For the text-containing cell, return its midpoint in (x, y) coordinate format. 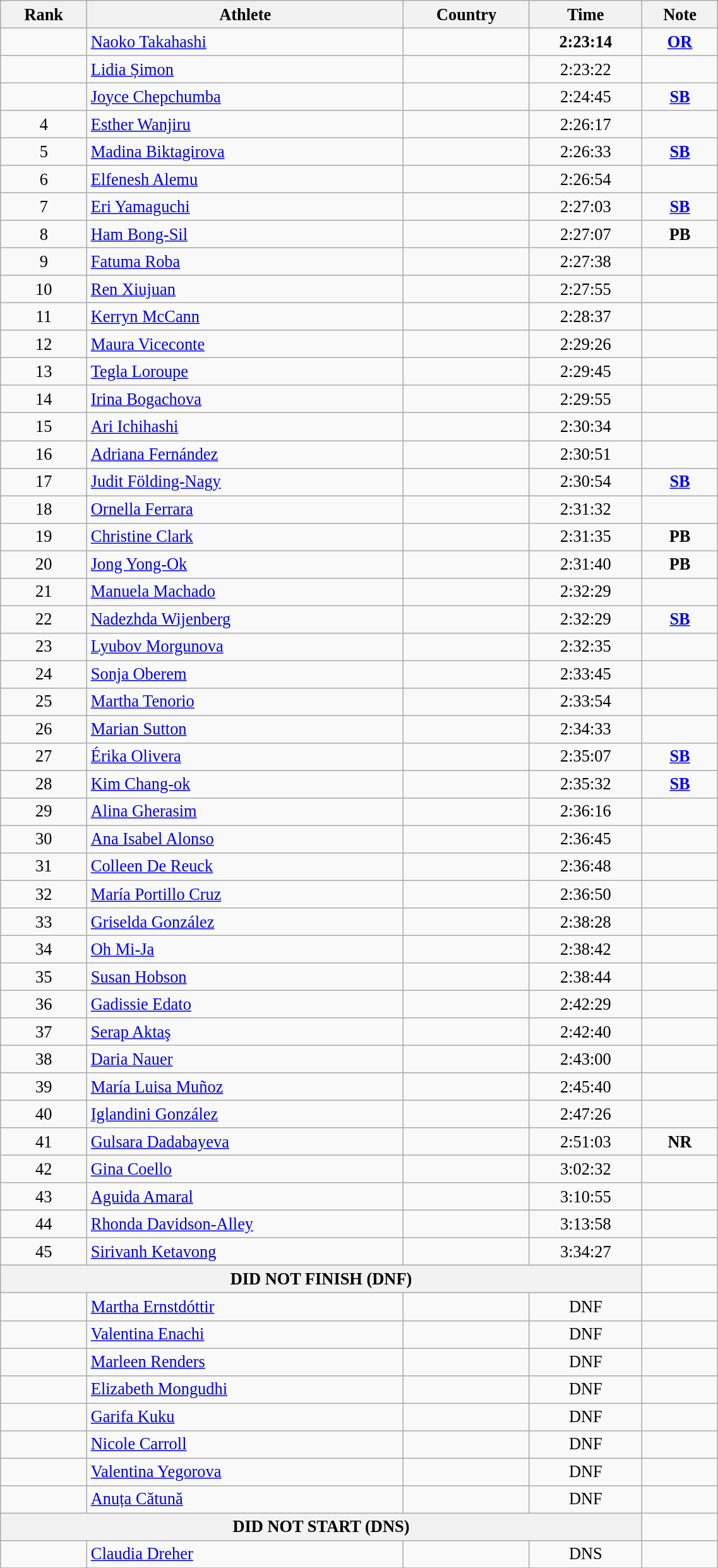
DID NOT START (DNS) (321, 1526)
María Luisa Muñoz (245, 1087)
2:26:54 (585, 179)
Esther Wanjiru (245, 124)
2:29:45 (585, 371)
Colleen De Reuck (245, 866)
3:13:58 (585, 1224)
Gulsara Dadabayeva (245, 1142)
Valentina Enachi (245, 1334)
Daria Nauer (245, 1059)
38 (44, 1059)
9 (44, 261)
19 (44, 537)
37 (44, 1032)
Marleen Renders (245, 1362)
2:36:48 (585, 866)
34 (44, 949)
Elizabeth Mongudhi (245, 1389)
Claudia Dreher (245, 1554)
32 (44, 894)
18 (44, 509)
2:36:50 (585, 894)
2:34:33 (585, 729)
2:30:54 (585, 482)
10 (44, 289)
24 (44, 674)
12 (44, 344)
Aguida Amaral (245, 1197)
Lyubov Morgunova (245, 647)
42 (44, 1169)
2:42:29 (585, 1004)
2:27:03 (585, 206)
Elfenesh Alemu (245, 179)
Ham Bong-Sil (245, 234)
Country (467, 14)
Time (585, 14)
2:31:32 (585, 509)
39 (44, 1087)
2:26:17 (585, 124)
2:29:55 (585, 399)
2:27:55 (585, 289)
Iglandini González (245, 1114)
2:29:26 (585, 344)
Martha Tenorio (245, 702)
15 (44, 427)
43 (44, 1197)
Kerryn McCann (245, 316)
Oh Mi-Ja (245, 949)
Griselda González (245, 921)
Jong Yong-Ok (245, 564)
30 (44, 839)
2:51:03 (585, 1142)
27 (44, 757)
2:27:38 (585, 261)
3:10:55 (585, 1197)
Sirivanh Ketavong (245, 1252)
Valentina Yegorova (245, 1471)
Naoko Takahashi (245, 42)
35 (44, 976)
Ana Isabel Alonso (245, 839)
2:24:45 (585, 97)
41 (44, 1142)
Athlete (245, 14)
31 (44, 866)
2:26:33 (585, 152)
21 (44, 592)
OR (679, 42)
2:28:37 (585, 316)
3:02:32 (585, 1169)
17 (44, 482)
16 (44, 454)
Serap Aktaş (245, 1032)
Martha Ernstdóttir (245, 1307)
Gadissie Edato (245, 1004)
Eri Yamaguchi (245, 206)
2:36:45 (585, 839)
2:42:40 (585, 1032)
2:27:07 (585, 234)
Fatuma Roba (245, 261)
44 (44, 1224)
7 (44, 206)
Nadezhda Wijenberg (245, 619)
22 (44, 619)
2:45:40 (585, 1087)
Tegla Loroupe (245, 371)
2:30:51 (585, 454)
Rhonda Davidson-Alley (245, 1224)
3:34:27 (585, 1252)
Garifa Kuku (245, 1416)
45 (44, 1252)
4 (44, 124)
Adriana Fernández (245, 454)
2:33:45 (585, 674)
26 (44, 729)
6 (44, 179)
2:31:35 (585, 537)
2:30:34 (585, 427)
Rank (44, 14)
DNS (585, 1554)
Maura Viceconte (245, 344)
Anuța Cătună (245, 1499)
Érika Olivera (245, 757)
Sonja Oberem (245, 674)
36 (44, 1004)
2:43:00 (585, 1059)
25 (44, 702)
28 (44, 784)
Note (679, 14)
Nicole Carroll (245, 1444)
40 (44, 1114)
29 (44, 811)
2:47:26 (585, 1114)
Christine Clark (245, 537)
Joyce Chepchumba (245, 97)
2:23:14 (585, 42)
Susan Hobson (245, 976)
Manuela Machado (245, 592)
Kim Chang-ok (245, 784)
13 (44, 371)
Alina Gherasim (245, 811)
5 (44, 152)
Marian Sutton (245, 729)
8 (44, 234)
Ornella Ferrara (245, 509)
14 (44, 399)
2:35:32 (585, 784)
2:38:42 (585, 949)
Irina Bogachova (245, 399)
11 (44, 316)
Ari Ichihashi (245, 427)
Gina Coello (245, 1169)
33 (44, 921)
Ren Xiujuan (245, 289)
2:36:16 (585, 811)
20 (44, 564)
2:32:35 (585, 647)
DID NOT FINISH (DNF) (321, 1279)
2:35:07 (585, 757)
2:23:22 (585, 69)
23 (44, 647)
Madina Biktagirova (245, 152)
2:38:28 (585, 921)
NR (679, 1142)
2:38:44 (585, 976)
2:33:54 (585, 702)
María Portillo Cruz (245, 894)
Judit Földing-Nagy (245, 482)
2:31:40 (585, 564)
Lidia Șimon (245, 69)
